Locate the cell with the specified text and output its [X, Y] center coordinate. 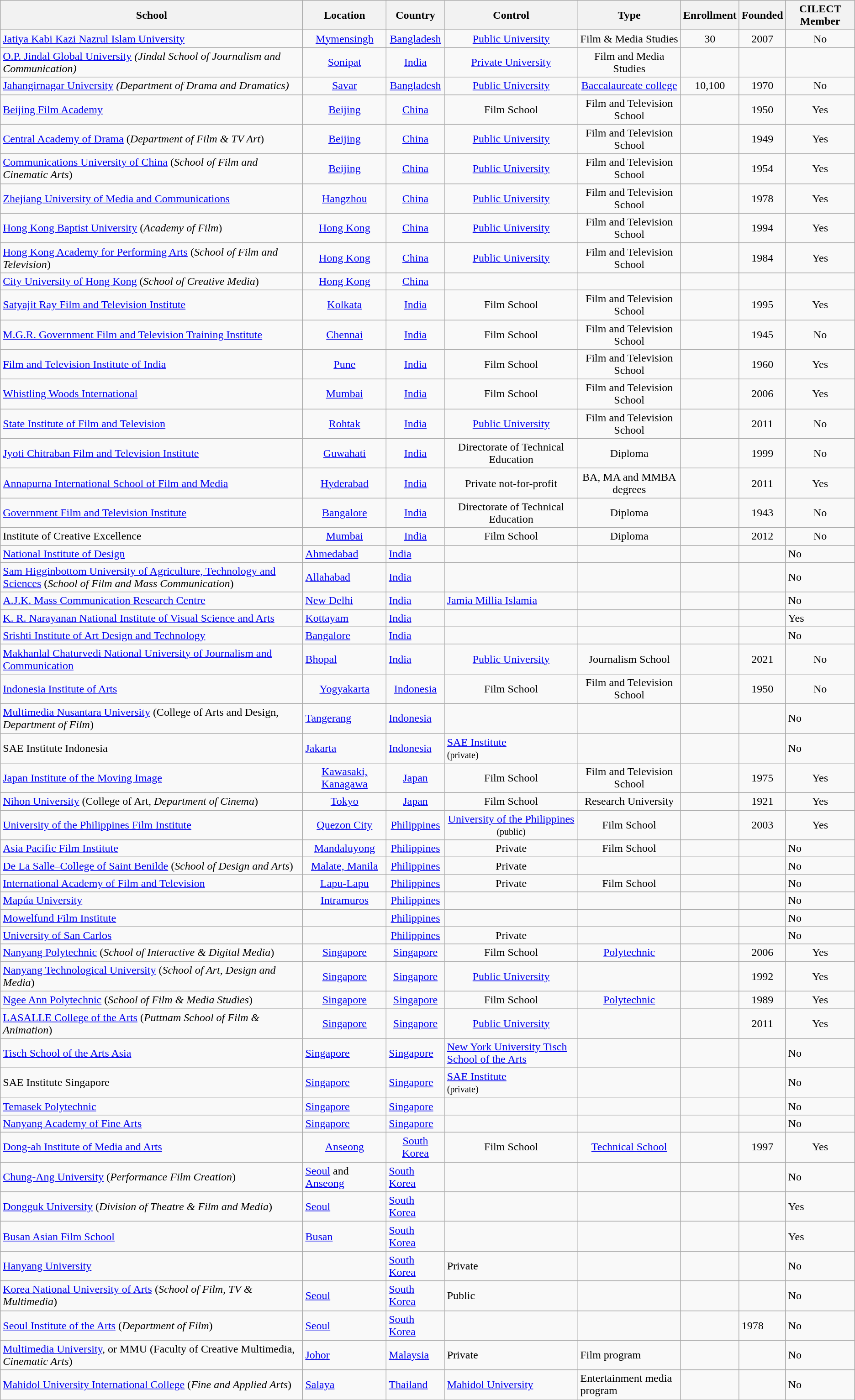
Zhejiang University of Media and Communications [152, 198]
Film and Television Institute of India [152, 364]
Mandaluyong [344, 849]
Central Academy of Drama (Department of Film & TV Art) [152, 139]
Korea National University of Arts (School of Film, TV & Multimedia) [152, 1295]
Founded [762, 16]
Kawasaki, Kanagawa [344, 778]
1949 [762, 139]
Mahidol University International College (Fine and Applied Arts) [152, 1385]
Multimedia University, or MMU (Faculty of Creative Multimedia, Cinematic Arts) [152, 1355]
1997 [762, 1148]
Seoul Institute of the Arts (Department of Film) [152, 1326]
New Delhi [344, 601]
Institute of Creative Excellence [152, 536]
Chung-Ang University (Performance Film Creation) [152, 1177]
O.P. Jindal Global University (Jindal School of Journalism and Communication) [152, 62]
Sam Higginbottom University of Agriculture, Technology and Sciences (School of Film and Mass Communication) [152, 577]
Mowelfund Film Institute [152, 918]
SAE Institute Indonesia [152, 748]
CILECT Member [820, 16]
Nanyang Technological University (School of Art, Design and Media) [152, 976]
Malaysia [416, 1355]
Kolkata [344, 305]
University of the Philippines Film Institute [152, 825]
Temasek Polytechnic [152, 1106]
University of the Philippines(public) [511, 825]
Lapu-Lapu [344, 883]
Hong Kong Baptist University (Academy of Film) [152, 228]
Jakarta [344, 748]
Seoul and Anseong [344, 1177]
Busan [344, 1236]
Government Film and Television Institute [152, 513]
Yogyakarta [344, 688]
LASALLE College of the Arts (Puttnam School of Film & Animation) [152, 1023]
1960 [762, 364]
Bhopal [344, 659]
Satyajit Ray Film and Television Institute [152, 305]
Tokyo [344, 802]
Mahidol University [511, 1385]
1989 [762, 1000]
Film and Media Studies [629, 62]
Asia Pacific Film Institute [152, 849]
Japan Institute of the Moving Image [152, 778]
Salaya [344, 1385]
M.G.R. Government Film and Television Training Institute [152, 334]
Nanyang Academy of Fine Arts [152, 1124]
Technical School [629, 1148]
1970 [762, 86]
Film program [629, 1355]
New York University Tisch School of the Arts [511, 1053]
1945 [762, 334]
1954 [762, 169]
Intramuros [344, 901]
30 [710, 39]
University of San Carlos [152, 935]
Location [344, 16]
Nihon University (College of Art, Department of Cinema) [152, 802]
Nanyang Polytechnic (School of Interactive & Digital Media) [152, 953]
A.J.K. Mass Communication Research Centre [152, 601]
Jahangirnagar University (Department of Drama and Dramatics) [152, 86]
Mapúa University [152, 901]
1984 [762, 257]
Makhanlal Chaturvedi National University of Journalism and Communication [152, 659]
Hong Kong Academy for Performing Arts (School of Film and Television) [152, 257]
Public [511, 1295]
Johor [344, 1355]
Dongguk University (Division of Theatre & Film and Media) [152, 1207]
2021 [762, 659]
Beijing Film Academy [152, 110]
Rohtak [344, 424]
Private University [511, 62]
State Institute of Film and Television [152, 424]
Jyoti Chitraban Film and Television Institute [152, 454]
Dong-ah Institute of Media and Arts [152, 1148]
Tangerang [344, 718]
Indonesia Institute of Arts [152, 688]
1992 [762, 976]
Guwahati [344, 454]
Srishti Institute of Art Design and Technology [152, 635]
2012 [762, 536]
Baccalaureate college [629, 86]
Pune [344, 364]
Enrollment [710, 16]
Ngee Ann Polytechnic (School of Film & Media Studies) [152, 1000]
De La Salle–College of Saint Benilde (School of Design and Arts) [152, 866]
BA, MA and MMBA degrees [629, 483]
Kottayam [344, 618]
Journalism School [629, 659]
Control [511, 16]
Annapurna International School of Film and Media [152, 483]
1975 [762, 778]
SAE Institute Singapore [152, 1083]
1999 [762, 454]
Jatiya Kabi Kazi Nazrul Islam University [152, 39]
City University of Hong Kong (School of Creative Media) [152, 281]
10,100 [710, 86]
Multimedia Nusantara University (College of Arts and Design, Department of Film) [152, 718]
Hanyang University [152, 1266]
Film & Media Studies [629, 39]
1995 [762, 305]
International Academy of Film and Television [152, 883]
Jamia Millia Islamia [511, 601]
2003 [762, 825]
Research University [629, 802]
Chennai [344, 334]
School [152, 16]
Tisch School of the Arts Asia [152, 1053]
Whistling Woods International [152, 394]
Hyderabad [344, 483]
Entertainment media program [629, 1385]
Mymensingh [344, 39]
Busan Asian Film School [152, 1236]
Malate, Manila [344, 866]
Type [629, 16]
Hangzhou [344, 198]
Sonipat [344, 62]
1994 [762, 228]
1943 [762, 513]
Savar [344, 86]
2007 [762, 39]
Allahabad [344, 577]
Anseong [344, 1148]
Ahmedabad [344, 554]
National Institute of Design [152, 554]
Private not-for-profit [511, 483]
Thailand [416, 1385]
Quezon City [344, 825]
K. R. Narayanan National Institute of Visual Science and Arts [152, 618]
Communications University of China (School of Film and Cinematic Arts) [152, 169]
1921 [762, 802]
Country [416, 16]
